Locate the cell with the specified text and output its (x, y) center coordinate. 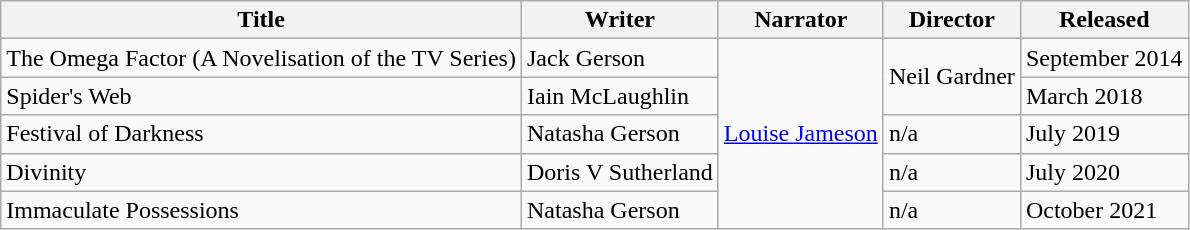
Title (262, 20)
Festival of Darkness (262, 134)
Divinity (262, 172)
Doris V Sutherland (620, 172)
Neil Gardner (952, 77)
July 2019 (1104, 134)
Iain McLaughlin (620, 96)
Narrator (800, 20)
July 2020 (1104, 172)
The Omega Factor (A Novelisation of the TV Series) (262, 58)
Writer (620, 20)
Director (952, 20)
September 2014 (1104, 58)
October 2021 (1104, 210)
Louise Jameson (800, 134)
March 2018 (1104, 96)
Immaculate Possessions (262, 210)
Jack Gerson (620, 58)
Released (1104, 20)
Spider's Web (262, 96)
